From the cell containing the given text, extract its center point as [x, y] coordinate. 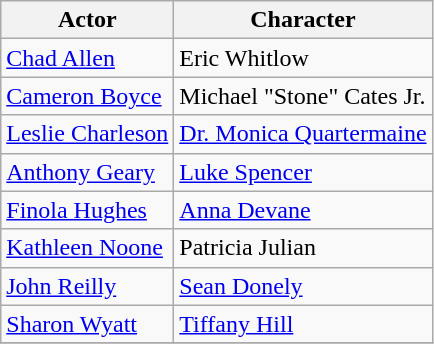
Dr. Monica Quartermaine [303, 134]
Luke Spencer [303, 172]
Leslie Charleson [88, 134]
Chad Allen [88, 58]
Michael "Stone" Cates Jr. [303, 96]
Character [303, 20]
Finola Hughes [88, 210]
Anthony Geary [88, 172]
Cameron Boyce [88, 96]
Sean Donely [303, 286]
Sharon Wyatt [88, 324]
John Reilly [88, 286]
Tiffany Hill [303, 324]
Patricia Julian [303, 248]
Eric Whitlow [303, 58]
Kathleen Noone [88, 248]
Actor [88, 20]
Anna Devane [303, 210]
